For the text-containing cell, return its midpoint in [X, Y] coordinate format. 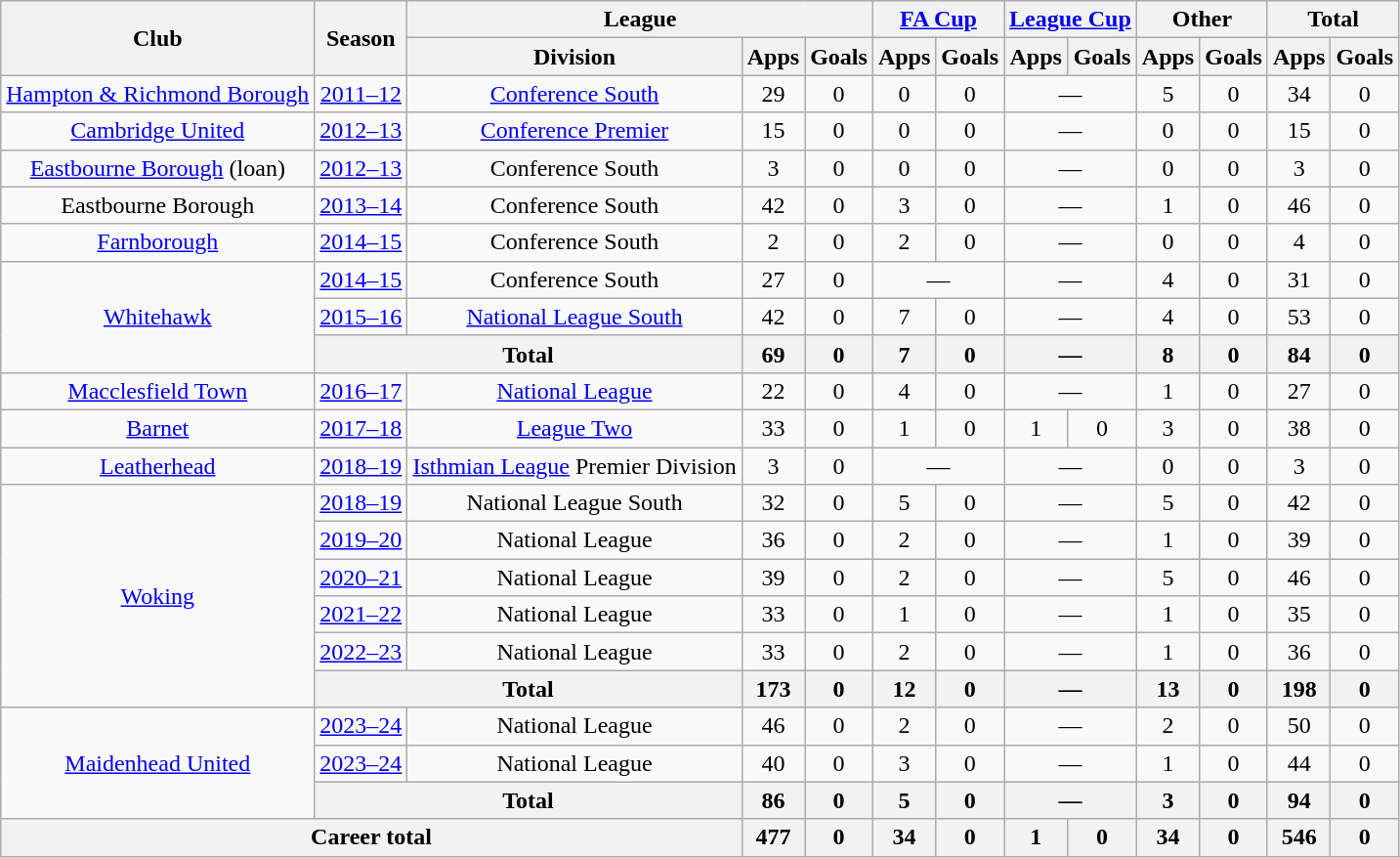
40 [773, 763]
2017–18 [361, 428]
84 [1298, 354]
2015–16 [361, 317]
32 [773, 503]
Macclesfield Town [158, 391]
Other [1202, 20]
29 [773, 94]
198 [1298, 689]
League [641, 20]
Season [361, 38]
Isthmian League Premier Division [574, 466]
8 [1167, 354]
13 [1167, 689]
2021–22 [361, 615]
Barnet [158, 428]
12 [904, 689]
Cambridge United [158, 131]
546 [1298, 837]
173 [773, 689]
50 [1298, 726]
2022–23 [361, 652]
Leatherhead [158, 466]
League Cup [1071, 20]
Hampton & Richmond Borough [158, 94]
44 [1298, 763]
2013–14 [361, 205]
38 [1298, 428]
2019–20 [361, 540]
86 [773, 800]
2011–12 [361, 94]
Conference Premier [574, 131]
94 [1298, 800]
35 [1298, 615]
22 [773, 391]
Career total [371, 837]
2020–21 [361, 578]
Woking [158, 596]
2016–17 [361, 391]
League Two [574, 428]
53 [1298, 317]
Maidenhead United [158, 763]
Whitehawk [158, 317]
Eastbourne Borough (loan) [158, 168]
31 [1298, 279]
69 [773, 354]
Farnborough [158, 242]
Club [158, 38]
477 [773, 837]
FA Cup [938, 20]
Division [574, 57]
Eastbourne Borough [158, 205]
